Provide the [X, Y] coordinate of the cell's center where the given text is located.  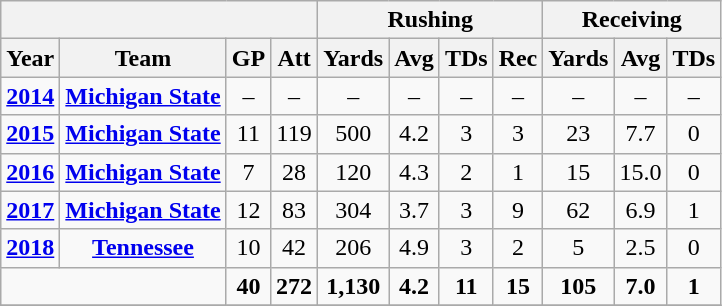
6.9 [640, 210]
119 [294, 134]
2017 [30, 210]
2016 [30, 172]
Team [143, 58]
272 [294, 286]
105 [578, 286]
Receiving [632, 20]
Att [294, 58]
GP [248, 58]
2.5 [640, 248]
4.3 [414, 172]
1,130 [354, 286]
2015 [30, 134]
28 [294, 172]
7 [248, 172]
62 [578, 210]
10 [248, 248]
40 [248, 286]
Rushing [430, 20]
5 [578, 248]
2018 [30, 248]
12 [248, 210]
7.7 [640, 134]
3.7 [414, 210]
120 [354, 172]
Rec [518, 58]
2014 [30, 96]
Year [30, 58]
500 [354, 134]
23 [578, 134]
7.0 [640, 286]
83 [294, 210]
15.0 [640, 172]
42 [294, 248]
206 [354, 248]
Tennessee [143, 248]
9 [518, 210]
304 [354, 210]
4.9 [414, 248]
